Provide the (x, y) coordinate of the cell's center where the given text is located.  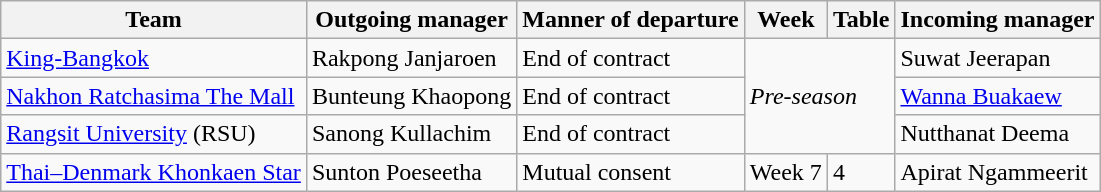
Rangsit University (RSU) (154, 134)
Manner of departure (630, 20)
Week (786, 20)
Sanong Kullachim (411, 134)
King-Bangkok (154, 58)
Thai–Denmark Khonkaen Star (154, 172)
Pre-season (820, 96)
Bunteung Khaopong (411, 96)
Wanna Buakaew (998, 96)
Outgoing manager (411, 20)
Team (154, 20)
Incoming manager (998, 20)
Nakhon Ratchasima The Mall (154, 96)
Nutthanat Deema (998, 134)
Rakpong Janjaroen (411, 58)
4 (861, 172)
Apirat Ngammeerit (998, 172)
Table (861, 20)
Sunton Poeseetha (411, 172)
Week 7 (786, 172)
Suwat Jeerapan (998, 58)
Mutual consent (630, 172)
